Determine the (X, Y) coordinate at the center of the cell enclosing the given text.  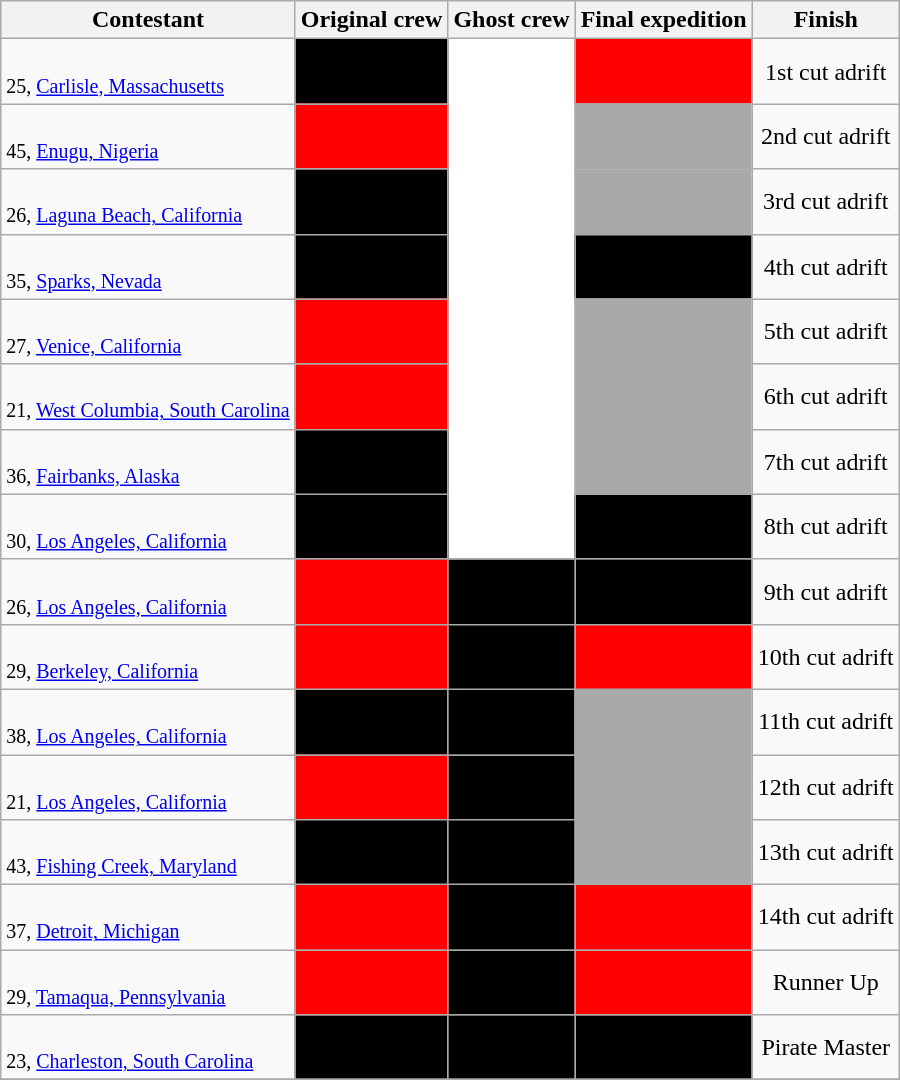
43, Fishing Creek, Maryland (148, 852)
12th cut adrift (826, 786)
5th cut adrift (826, 332)
Runner Up (826, 982)
36, Fairbanks, Alaska (148, 462)
10th cut adrift (826, 656)
8th cut adrift (826, 526)
29, Tamaqua, Pennsylvania (148, 982)
7th cut adrift (826, 462)
4th cut adrift (826, 266)
Pirate Master (826, 1048)
27, Venice, California (148, 332)
37, Detroit, Michigan (148, 918)
2nd cut adrift (826, 136)
35, Sparks, Nevada (148, 266)
3rd cut adrift (826, 202)
11th cut adrift (826, 722)
29, Berkeley, California (148, 656)
14th cut adrift (826, 918)
21, Los Angeles, California (148, 786)
Contestant (148, 20)
6th cut adrift (826, 396)
25, Carlisle, Massachusetts (148, 72)
23, Charleston, South Carolina (148, 1048)
26, Los Angeles, California (148, 592)
9th cut adrift (826, 592)
30, Los Angeles, California (148, 526)
13th cut adrift (826, 852)
26, Laguna Beach, California (148, 202)
Finish (826, 20)
Original crew (372, 20)
21, West Columbia, South Carolina (148, 396)
45, Enugu, Nigeria (148, 136)
Ghost crew (512, 20)
1st cut adrift (826, 72)
Final expedition (664, 20)
38, Los Angeles, California (148, 722)
